From the cell containing the given text, extract its center point as (x, y) coordinate. 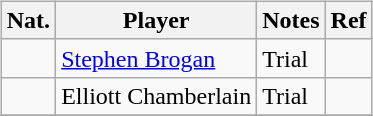
Elliott Chamberlain (156, 96)
Notes (291, 20)
Player (156, 20)
Ref (348, 20)
Stephen Brogan (156, 58)
Nat. (28, 20)
